Return the (X, Y) coordinate for the center point of the cell that contains the specified text.  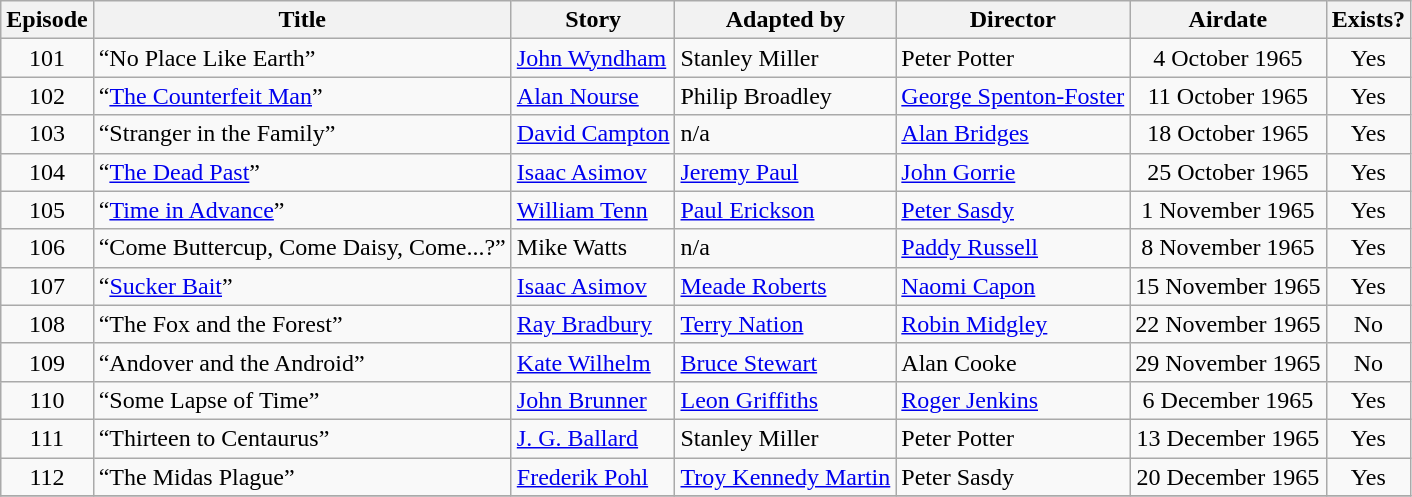
109 (47, 362)
112 (47, 477)
105 (47, 210)
Leon Griffiths (786, 400)
David Campton (593, 134)
8 November 1965 (1228, 248)
“Come Buttercup, Come Daisy, Come...?” (302, 248)
George Spenton-Foster (1013, 96)
18 October 1965 (1228, 134)
6 December 1965 (1228, 400)
Terry Nation (786, 324)
Frederik Pohl (593, 477)
Airdate (1228, 20)
Exists? (1368, 20)
John Brunner (593, 400)
“The Fox and the Forest” (302, 324)
Philip Broadley (786, 96)
111 (47, 438)
“Sucker Bait” (302, 286)
Kate Wilhelm (593, 362)
Naomi Capon (1013, 286)
Ray Bradbury (593, 324)
“Stranger in the Family” (302, 134)
“The Dead Past” (302, 172)
“The Counterfeit Man” (302, 96)
Director (1013, 20)
Meade Roberts (786, 286)
William Tenn (593, 210)
15 November 1965 (1228, 286)
John Wyndham (593, 58)
22 November 1965 (1228, 324)
Paul Erickson (786, 210)
11 October 1965 (1228, 96)
108 (47, 324)
25 October 1965 (1228, 172)
20 December 1965 (1228, 477)
110 (47, 400)
“Some Lapse of Time” (302, 400)
Episode (47, 20)
107 (47, 286)
Paddy Russell (1013, 248)
1 November 1965 (1228, 210)
Jeremy Paul (786, 172)
106 (47, 248)
Title (302, 20)
Story (593, 20)
Alan Cooke (1013, 362)
“Andover and the Android” (302, 362)
29 November 1965 (1228, 362)
4 October 1965 (1228, 58)
“Time in Advance” (302, 210)
102 (47, 96)
103 (47, 134)
Mike Watts (593, 248)
13 December 1965 (1228, 438)
“Thirteen to Centaurus” (302, 438)
101 (47, 58)
Troy Kennedy Martin (786, 477)
Roger Jenkins (1013, 400)
John Gorrie (1013, 172)
104 (47, 172)
Bruce Stewart (786, 362)
J. G. Ballard (593, 438)
Adapted by (786, 20)
Alan Bridges (1013, 134)
“The Midas Plague” (302, 477)
Robin Midgley (1013, 324)
Alan Nourse (593, 96)
“No Place Like Earth” (302, 58)
